Search for the cell housing the specified text and yield its [X, Y] center coordinate. 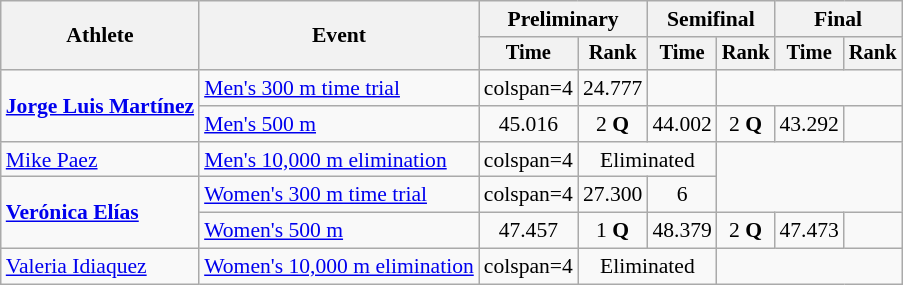
27.300 [612, 195]
1 Q [612, 231]
Mike Paez [100, 160]
47.473 [808, 231]
Jorge Luis Martínez [100, 106]
Final [838, 19]
Event [339, 36]
Women's 10,000 m elimination [339, 267]
Men's 10,000 m elimination [339, 160]
44.002 [682, 124]
Semifinal [710, 19]
6 [682, 195]
Men's 500 m [339, 124]
43.292 [808, 124]
Athlete [100, 36]
48.379 [682, 231]
Men's 300 m time trial [339, 88]
Women's 500 m [339, 231]
Valeria Idiaquez [100, 267]
Women's 300 m time trial [339, 195]
Verónica Elías [100, 212]
45.016 [528, 124]
Preliminary [564, 19]
47.457 [528, 231]
24.777 [612, 88]
